Scan for the cell matching the given text and deliver its (x, y) coordinate at center. 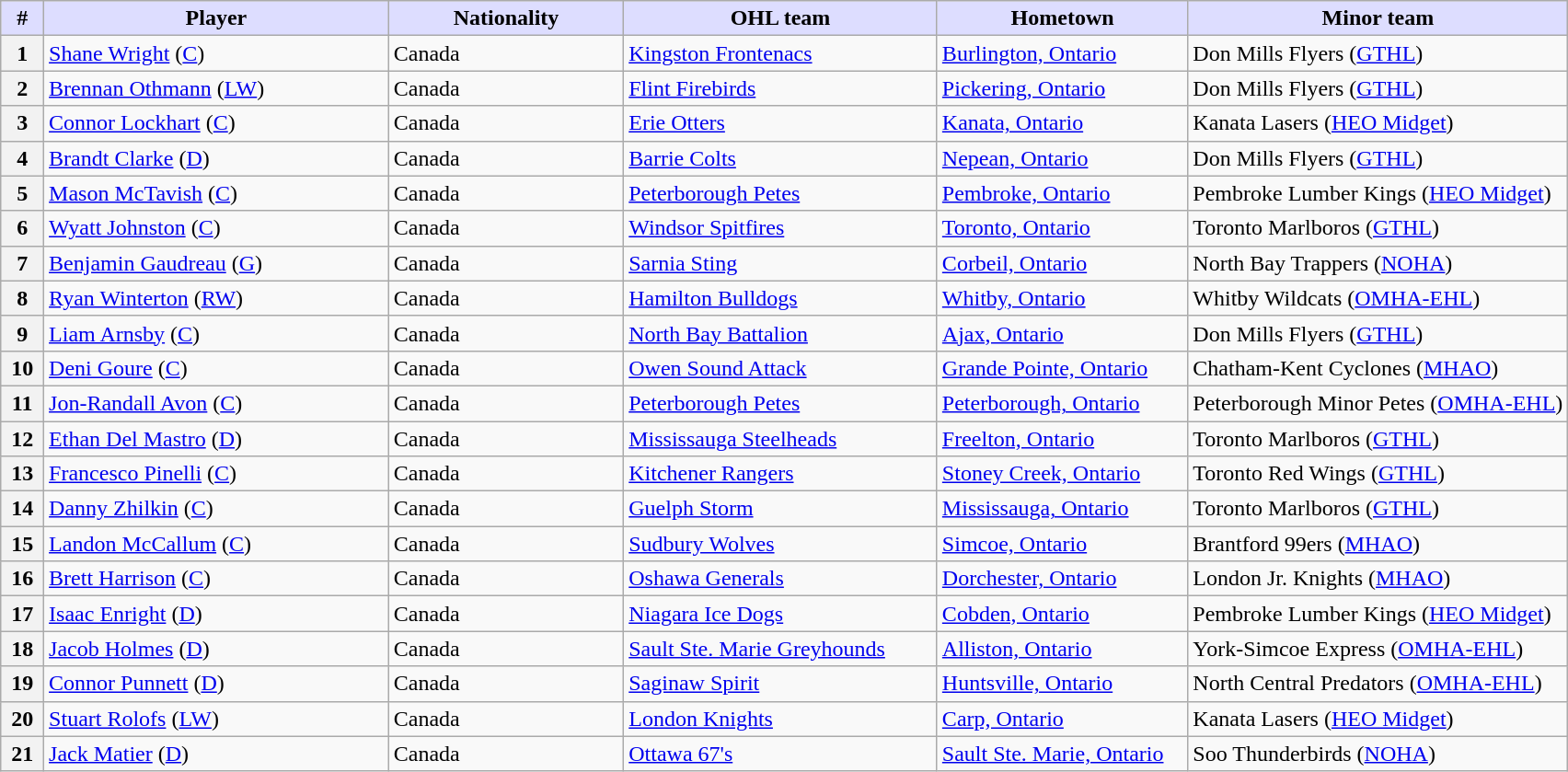
Barrie Colts (780, 158)
Whitby, Ontario (1062, 298)
Nepean, Ontario (1062, 158)
2 (22, 88)
Cobden, Ontario (1062, 614)
Kitchener Rangers (780, 474)
Minor team (1378, 18)
15 (22, 544)
Liam Arnsby (C) (217, 333)
Chatham-Kent Cyclones (MHAO) (1378, 368)
Corbeil, Ontario (1062, 263)
Freelton, Ontario (1062, 439)
17 (22, 614)
Jon-Randall Avon (C) (217, 403)
Shane Wright (C) (217, 53)
5 (22, 193)
Dorchester, Ontario (1062, 579)
Stuart Rolofs (LW) (217, 719)
London Jr. Knights (MHAO) (1378, 579)
Pickering, Ontario (1062, 88)
10 (22, 368)
Benjamin Gaudreau (G) (217, 263)
16 (22, 579)
Ottawa 67's (780, 754)
Peterborough Minor Petes (OMHA-EHL) (1378, 403)
Ryan Winterton (RW) (217, 298)
York-Simcoe Express (OMHA-EHL) (1378, 649)
13 (22, 474)
12 (22, 439)
Brett Harrison (C) (217, 579)
Toronto Red Wings (GTHL) (1378, 474)
Deni Goure (C) (217, 368)
21 (22, 754)
7 (22, 263)
Ethan Del Mastro (D) (217, 439)
Isaac Enright (D) (217, 614)
North Bay Trappers (NOHA) (1378, 263)
Stoney Creek, Ontario (1062, 474)
# (22, 18)
Soo Thunderbirds (NOHA) (1378, 754)
Brandt Clarke (D) (217, 158)
Huntsville, Ontario (1062, 684)
Connor Lockhart (C) (217, 123)
9 (22, 333)
Whitby Wildcats (OMHA-EHL) (1378, 298)
Wyatt Johnston (C) (217, 228)
Brennan Othmann (LW) (217, 88)
Niagara Ice Dogs (780, 614)
Peterborough, Ontario (1062, 403)
Flint Firebirds (780, 88)
8 (22, 298)
Kingston Frontenacs (780, 53)
Sault Ste. Marie Greyhounds (780, 649)
Francesco Pinelli (C) (217, 474)
1 (22, 53)
Owen Sound Attack (780, 368)
Ajax, Ontario (1062, 333)
Grande Pointe, Ontario (1062, 368)
Toronto, Ontario (1062, 228)
6 (22, 228)
14 (22, 509)
Simcoe, Ontario (1062, 544)
Alliston, Ontario (1062, 649)
OHL team (780, 18)
4 (22, 158)
Jack Matier (D) (217, 754)
Saginaw Spirit (780, 684)
3 (22, 123)
Sudbury Wolves (780, 544)
Hamilton Bulldogs (780, 298)
19 (22, 684)
Danny Zhilkin (C) (217, 509)
Jacob Holmes (D) (217, 649)
18 (22, 649)
London Knights (780, 719)
North Central Predators (OMHA-EHL) (1378, 684)
Kanata, Ontario (1062, 123)
Pembroke, Ontario (1062, 193)
Landon McCallum (C) (217, 544)
11 (22, 403)
Connor Punnett (D) (217, 684)
Carp, Ontario (1062, 719)
Player (217, 18)
Sault Ste. Marie, Ontario (1062, 754)
Oshawa Generals (780, 579)
Mississauga, Ontario (1062, 509)
Erie Otters (780, 123)
Burlington, Ontario (1062, 53)
Brantford 99ers (MHAO) (1378, 544)
Mississauga Steelheads (780, 439)
Guelph Storm (780, 509)
Windsor Spitfires (780, 228)
20 (22, 719)
Mason McTavish (C) (217, 193)
Sarnia Sting (780, 263)
Nationality (506, 18)
North Bay Battalion (780, 333)
Hometown (1062, 18)
